Detect which cell encompasses the target text, then output its (x, y) center coordinate. 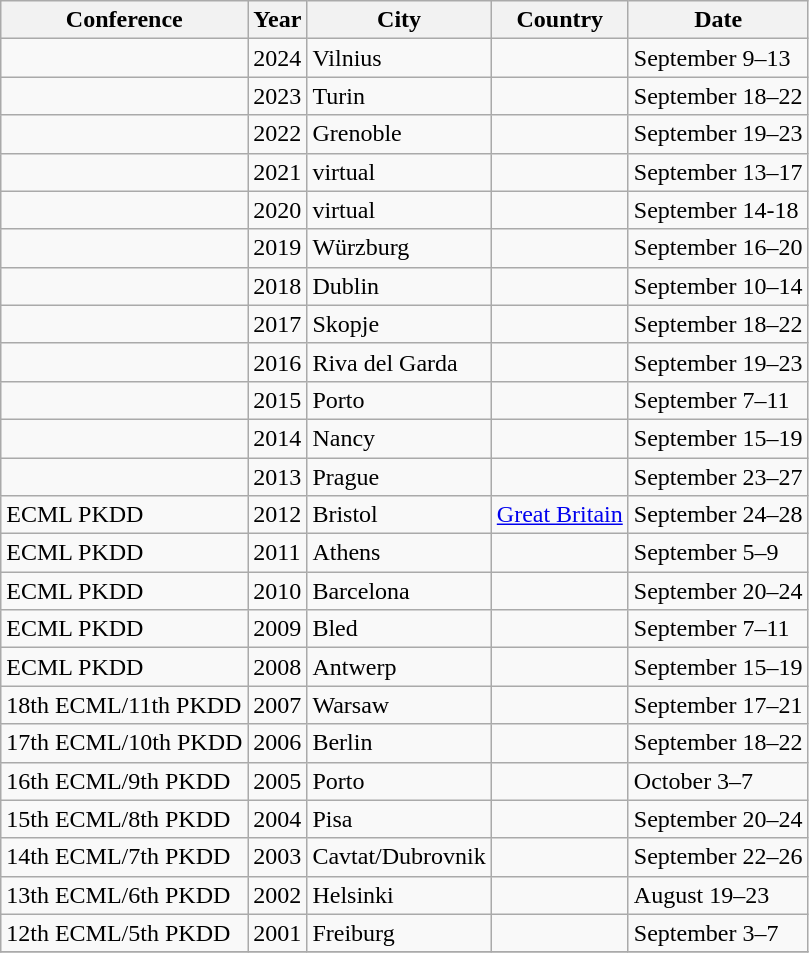
2010 (278, 591)
Turin (399, 96)
September 24–28 (718, 515)
September 3–7 (718, 933)
2013 (278, 477)
16th ECML/9th PKDD (124, 781)
Year (278, 20)
Skopje (399, 324)
2020 (278, 210)
September 13–17 (718, 172)
2021 (278, 172)
Dublin (399, 286)
2016 (278, 362)
Date (718, 20)
15th ECML/8th PKDD (124, 819)
17th ECML/10th PKDD (124, 743)
Country (560, 20)
2017 (278, 324)
City (399, 20)
Great Britain (560, 515)
2008 (278, 667)
13th ECML/6th PKDD (124, 895)
2002 (278, 895)
Nancy (399, 438)
2001 (278, 933)
Cavtat/Dubrovnik (399, 857)
Riva del Garda (399, 362)
2018 (278, 286)
Bled (399, 629)
September 23–27 (718, 477)
2014 (278, 438)
September 14-18 (718, 210)
October 3–7 (718, 781)
September 10–14 (718, 286)
Freiburg (399, 933)
Prague (399, 477)
2024 (278, 58)
Athens (399, 553)
Antwerp (399, 667)
Vilnius (399, 58)
12th ECML/5th PKDD (124, 933)
2006 (278, 743)
Barcelona (399, 591)
2004 (278, 819)
August 19–23 (718, 895)
2011 (278, 553)
2012 (278, 515)
Pisa (399, 819)
2022 (278, 134)
2009 (278, 629)
2007 (278, 705)
Berlin (399, 743)
18th ECML/11th PKDD (124, 705)
2023 (278, 96)
Würzburg (399, 248)
September 22–26 (718, 857)
2003 (278, 857)
Conference (124, 20)
14th ECML/7th PKDD (124, 857)
2005 (278, 781)
Helsinki (399, 895)
September 9–13 (718, 58)
September 16–20 (718, 248)
September 5–9 (718, 553)
Grenoble (399, 134)
Warsaw (399, 705)
September 17–21 (718, 705)
2015 (278, 400)
2019 (278, 248)
Bristol (399, 515)
